Locate the cell with the specified text and output its (x, y) center coordinate. 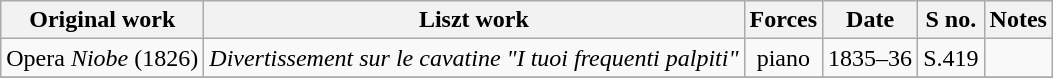
Forces (784, 20)
Divertissement sur le cavatine "I tuoi frequenti palpiti" (474, 58)
S no. (951, 20)
Date (870, 20)
piano (784, 58)
Original work (102, 20)
S.419 (951, 58)
Notes (1018, 20)
Liszt work (474, 20)
1835–36 (870, 58)
Opera Niobe (1826) (102, 58)
